Search for the cell housing the specified text and yield its (x, y) center coordinate. 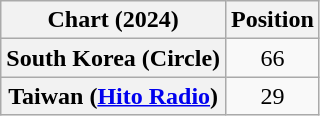
29 (273, 96)
Position (273, 20)
66 (273, 58)
Chart (2024) (114, 20)
Taiwan (Hito Radio) (114, 96)
South Korea (Circle) (114, 58)
